Find where the given text appears and provide that cell's center as [x, y] coordinate. 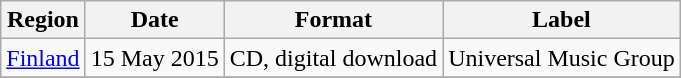
Format [333, 20]
Date [154, 20]
Region [43, 20]
Label [562, 20]
Finland [43, 58]
15 May 2015 [154, 58]
Universal Music Group [562, 58]
CD, digital download [333, 58]
